Determine the (x, y) coordinate at the center of the cell enclosing the given text.  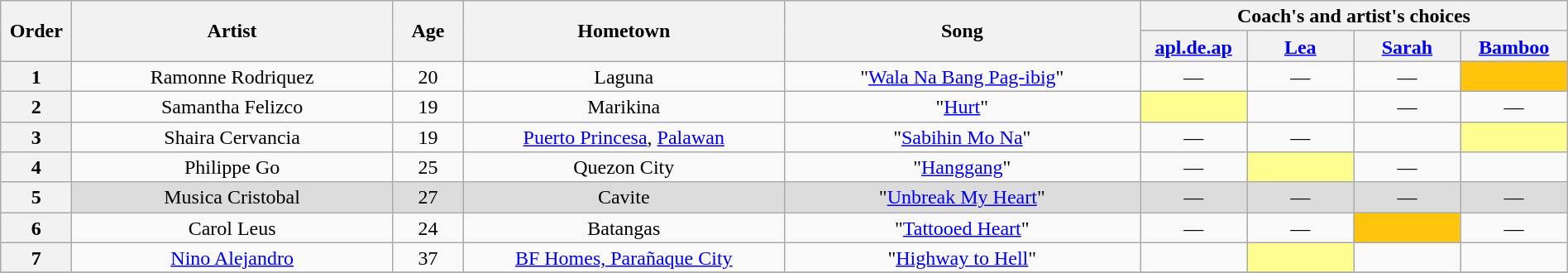
Cavite (624, 197)
Song (963, 31)
20 (428, 76)
"Unbreak My Heart" (963, 197)
Ramonne Rodriquez (232, 76)
Philippe Go (232, 167)
Laguna (624, 76)
24 (428, 228)
25 (428, 167)
"Highway to Hell" (963, 258)
Bamboo (1513, 46)
Batangas (624, 228)
"Sabihin Mo Na" (963, 137)
27 (428, 197)
"Hanggang" (963, 167)
Artist (232, 31)
Samantha Felizco (232, 106)
Quezon City (624, 167)
"Wala Na Bang Pag-ibig" (963, 76)
2 (36, 106)
Carol Leus (232, 228)
Marikina (624, 106)
7 (36, 258)
"Hurt" (963, 106)
Musica Cristobal (232, 197)
Hometown (624, 31)
Order (36, 31)
apl.de.ap (1194, 46)
1 (36, 76)
4 (36, 167)
Shaira Cervancia (232, 137)
Coach's and artist's choices (1355, 17)
Age (428, 31)
Lea (1300, 46)
5 (36, 197)
"Tattooed Heart" (963, 228)
Nino Alejandro (232, 258)
Sarah (1408, 46)
BF Homes, Parañaque City (624, 258)
6 (36, 228)
3 (36, 137)
37 (428, 258)
Puerto Princesa, Palawan (624, 137)
